Provide the [x, y] coordinate of the cell's center where the given text is located.  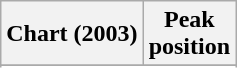
Peakposition [189, 34]
Chart (2003) [72, 34]
